Find where the given text appears and provide that cell's center as (X, Y) coordinate. 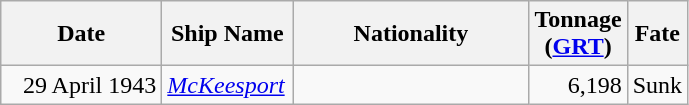
Sunk (657, 85)
Date (82, 34)
29 April 1943 (82, 85)
6,198 (578, 85)
Tonnage (GRT) (578, 34)
Nationality (411, 34)
Fate (657, 34)
McKeesport (228, 85)
Ship Name (228, 34)
